Return [X, Y] of the center of cell containing provided text 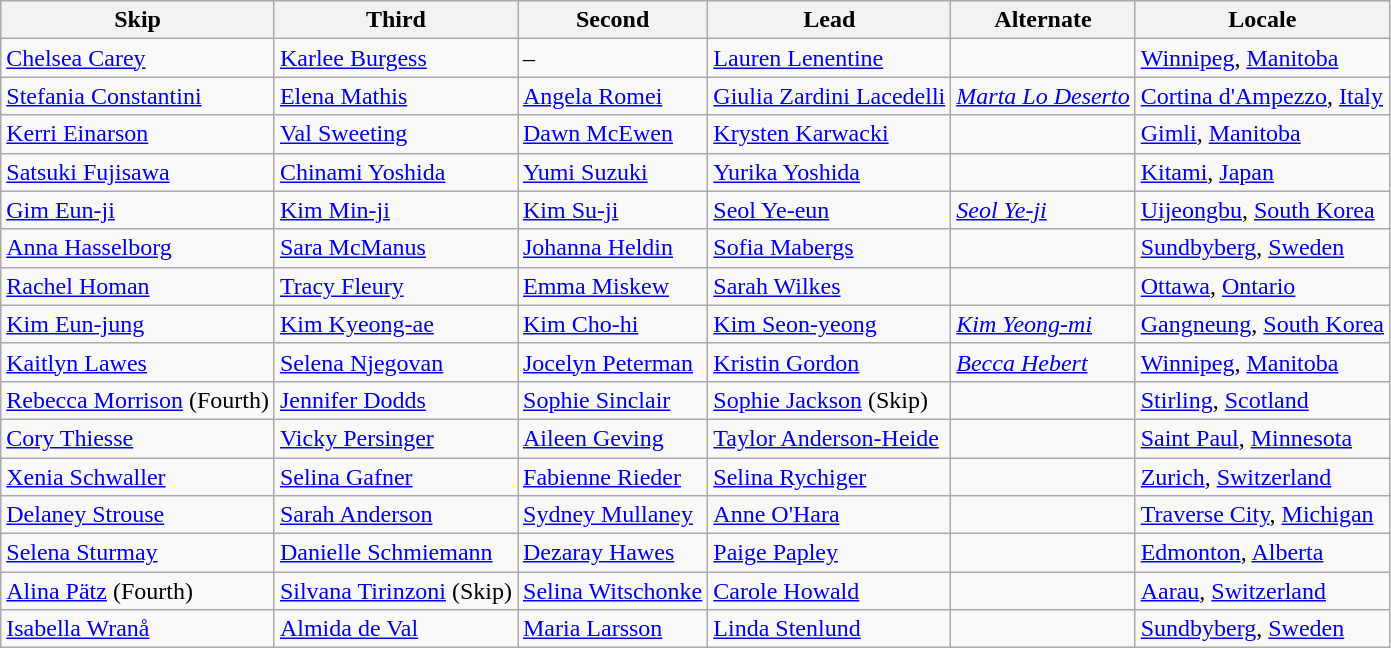
Selena Njegovan [396, 362]
Sophie Jackson (Skip) [830, 400]
Paige Papley [830, 553]
Becca Hebert [1043, 362]
Kaitlyn Lawes [138, 362]
Taylor Anderson-Heide [830, 438]
Rachel Homan [138, 286]
Kim Min-ji [396, 210]
Maria Larsson [613, 629]
Seol Ye-eun [830, 210]
Yurika Yoshida [830, 172]
Linda Stenlund [830, 629]
Elena Mathis [396, 96]
Zurich, Switzerland [1262, 477]
Kim Seon-yeong [830, 324]
Stirling, Scotland [1262, 400]
Third [396, 20]
Angela Romei [613, 96]
Jennifer Dodds [396, 400]
Chelsea Carey [138, 58]
Xenia Schwaller [138, 477]
Kim Yeong-mi [1043, 324]
Uijeongbu, South Korea [1262, 210]
Sydney Mullaney [613, 515]
Selina Gafner [396, 477]
Marta Lo Deserto [1043, 96]
Sara McManus [396, 248]
Sarah Wilkes [830, 286]
Sofia Mabergs [830, 248]
Krysten Karwacki [830, 134]
Tracy Fleury [396, 286]
Locale [1262, 20]
Karlee Burgess [396, 58]
Kim Kyeong-ae [396, 324]
Lauren Lenentine [830, 58]
Alternate [1043, 20]
Selina Witschonke [613, 591]
Ottawa, Ontario [1262, 286]
Yumi Suzuki [613, 172]
Second [613, 20]
Kim Cho-hi [613, 324]
– [613, 58]
Kim Su-ji [613, 210]
Aileen Geving [613, 438]
Silvana Tirinzoni (Skip) [396, 591]
Traverse City, Michigan [1262, 515]
Anne O'Hara [830, 515]
Skip [138, 20]
Cory Thiesse [138, 438]
Giulia Zardini Lacedelli [830, 96]
Carole Howald [830, 591]
Delaney Strouse [138, 515]
Gimli, Manitoba [1262, 134]
Alina Pätz (Fourth) [138, 591]
Vicky Persinger [396, 438]
Emma Miskew [613, 286]
Chinami Yoshida [396, 172]
Kitami, Japan [1262, 172]
Dawn McEwen [613, 134]
Johanna Heldin [613, 248]
Danielle Schmiemann [396, 553]
Cortina d'Ampezzo, Italy [1262, 96]
Selena Sturmay [138, 553]
Kristin Gordon [830, 362]
Aarau, Switzerland [1262, 591]
Lead [830, 20]
Anna Hasselborg [138, 248]
Isabella Wranå [138, 629]
Fabienne Rieder [613, 477]
Almida de Val [396, 629]
Satsuki Fujisawa [138, 172]
Selina Rychiger [830, 477]
Gim Eun-ji [138, 210]
Kerri Einarson [138, 134]
Jocelyn Peterman [613, 362]
Edmonton, Alberta [1262, 553]
Seol Ye-ji [1043, 210]
Sophie Sinclair [613, 400]
Val Sweeting [396, 134]
Stefania Constantini [138, 96]
Rebecca Morrison (Fourth) [138, 400]
Saint Paul, Minnesota [1262, 438]
Sarah Anderson [396, 515]
Kim Eun-jung [138, 324]
Dezaray Hawes [613, 553]
Gangneung, South Korea [1262, 324]
